Return (X, Y) of the center of cell containing provided text 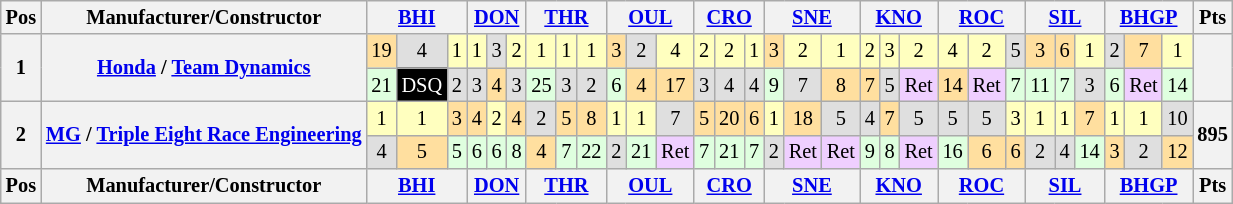
11 (1040, 85)
Honda / Team Dynamics (204, 68)
16 (953, 152)
895 (1213, 134)
22 (591, 152)
18 (803, 118)
12 (1177, 152)
20 (729, 118)
17 (675, 85)
DSQ (422, 85)
MG / Triple Eight Race Engineering (204, 134)
10 (1177, 118)
25 (541, 85)
19 (382, 51)
